Return (x, y) of the center of cell containing provided text 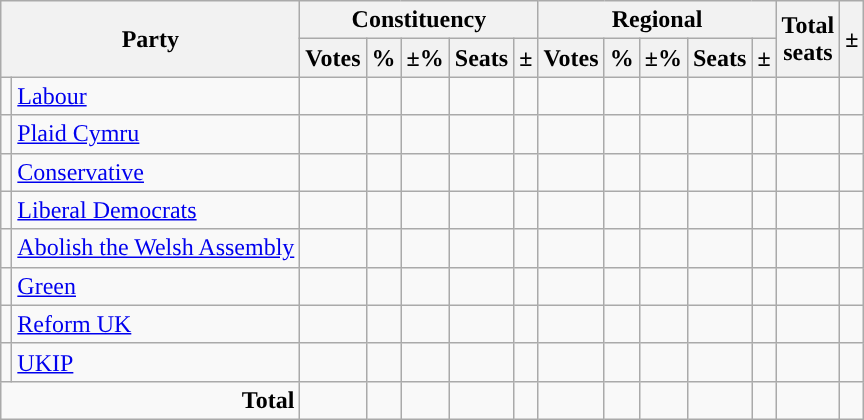
Totalseats (808, 39)
Liberal Democrats (156, 210)
Abolish the Welsh Assembly (156, 248)
Labour (156, 96)
Green (156, 286)
Total (150, 400)
Party (150, 39)
Regional (657, 20)
Conservative (156, 172)
Reform UK (156, 324)
Plaid Cymru (156, 134)
Constituency (419, 20)
UKIP (156, 362)
